Return the (X, Y) coordinate for the center point of the cell that contains the specified text.  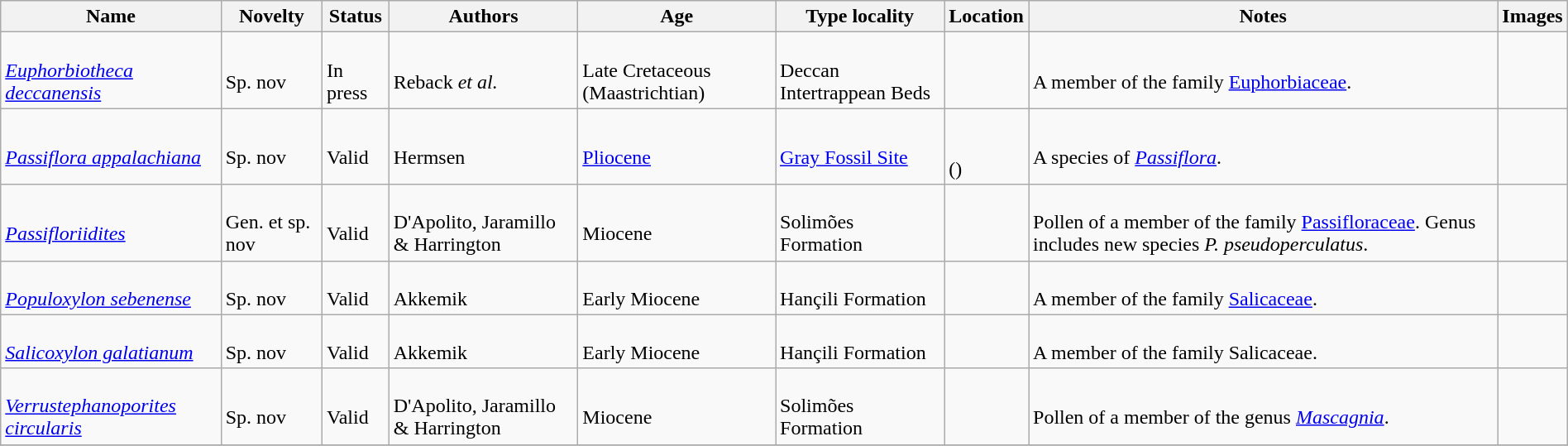
Notes (1264, 17)
Euphorbiotheca deccanensis (111, 70)
Novelty (271, 17)
A member of the family Euphorbiaceae. (1264, 70)
Reback et al. (483, 70)
A species of Passiflora. (1264, 146)
Gray Fossil Site (860, 146)
Gen. et sp. nov (271, 223)
Pollen of a member of the family Passifloraceae. Genus includes new species P. pseudoperculatus. (1264, 223)
Pollen of a member of the genus Mascagnia. (1264, 406)
Type locality (860, 17)
Images (1532, 17)
Status (356, 17)
Location (987, 17)
Deccan Intertrappean Beds (860, 70)
Populoxylon sebenense (111, 288)
Salicoxylon galatianum (111, 341)
Verrustephanoporites circularis (111, 406)
Late Cretaceous (Maastrichtian) (676, 70)
In press (356, 70)
Passiflora appalachiana (111, 146)
Passifloriidites (111, 223)
Authors (483, 17)
Pliocene (676, 146)
Age (676, 17)
Name (111, 17)
() (987, 146)
Hermsen (483, 146)
